Find where the given text appears and provide that cell's center as (x, y) coordinate. 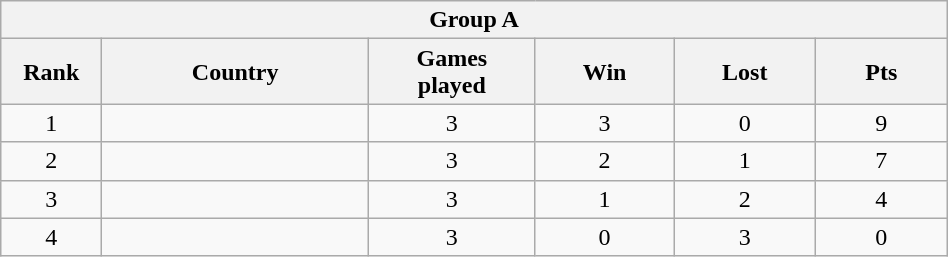
Group A (474, 20)
Country (236, 72)
Games played (452, 72)
Rank (52, 72)
Lost (744, 72)
Pts (881, 72)
Win (604, 72)
9 (881, 123)
7 (881, 161)
